Provide the [x, y] coordinate of the cell's center where the given text is located.  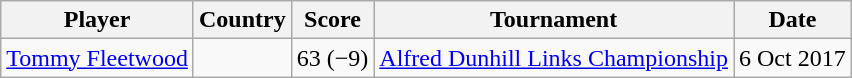
Tommy Fleetwood [98, 58]
63 (−9) [332, 58]
Country [242, 20]
Tournament [554, 20]
Alfred Dunhill Links Championship [554, 58]
6 Oct 2017 [793, 58]
Score [332, 20]
Player [98, 20]
Date [793, 20]
